Identify which cell holds the provided text, then report its (x, y) central coordinate. 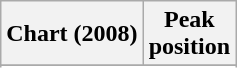
Chart (2008) (72, 34)
Peakposition (189, 34)
